For the text-containing cell, return its midpoint in [x, y] coordinate format. 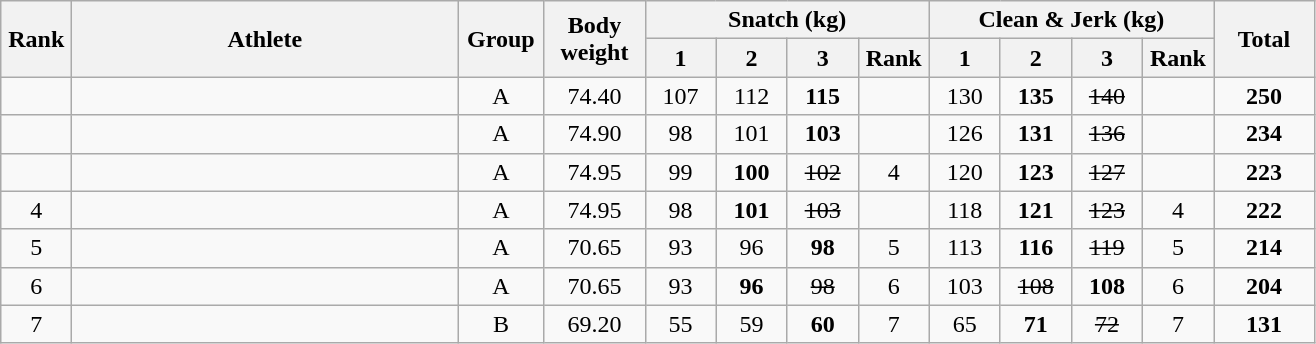
59 [752, 324]
126 [964, 134]
Athlete [265, 39]
Body weight [594, 39]
223 [1264, 172]
116 [1036, 248]
71 [1036, 324]
135 [1036, 96]
Clean & Jerk (kg) [1071, 20]
140 [1106, 96]
69.20 [594, 324]
136 [1106, 134]
130 [964, 96]
74.40 [594, 96]
B [501, 324]
204 [1264, 286]
102 [822, 172]
112 [752, 96]
115 [822, 96]
127 [1106, 172]
65 [964, 324]
Snatch (kg) [787, 20]
55 [680, 324]
121 [1036, 210]
234 [1264, 134]
Group [501, 39]
60 [822, 324]
Total [1264, 39]
113 [964, 248]
107 [680, 96]
99 [680, 172]
100 [752, 172]
119 [1106, 248]
250 [1264, 96]
222 [1264, 210]
74.90 [594, 134]
214 [1264, 248]
120 [964, 172]
72 [1106, 324]
118 [964, 210]
